Return (x, y) of the center of cell containing provided text 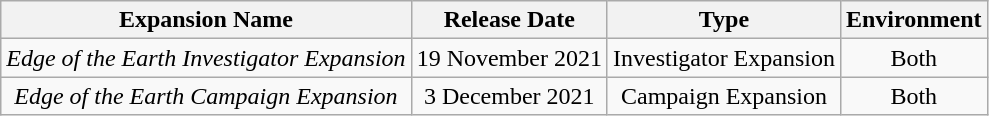
Expansion Name (206, 20)
Campaign Expansion (724, 96)
19 November 2021 (509, 58)
Release Date (509, 20)
Environment (914, 20)
Investigator Expansion (724, 58)
Type (724, 20)
3 December 2021 (509, 96)
Edge of the Earth Investigator Expansion (206, 58)
Edge of the Earth Campaign Expansion (206, 96)
